Extract the [x, y] coordinate from the center of the cell holding the provided text.  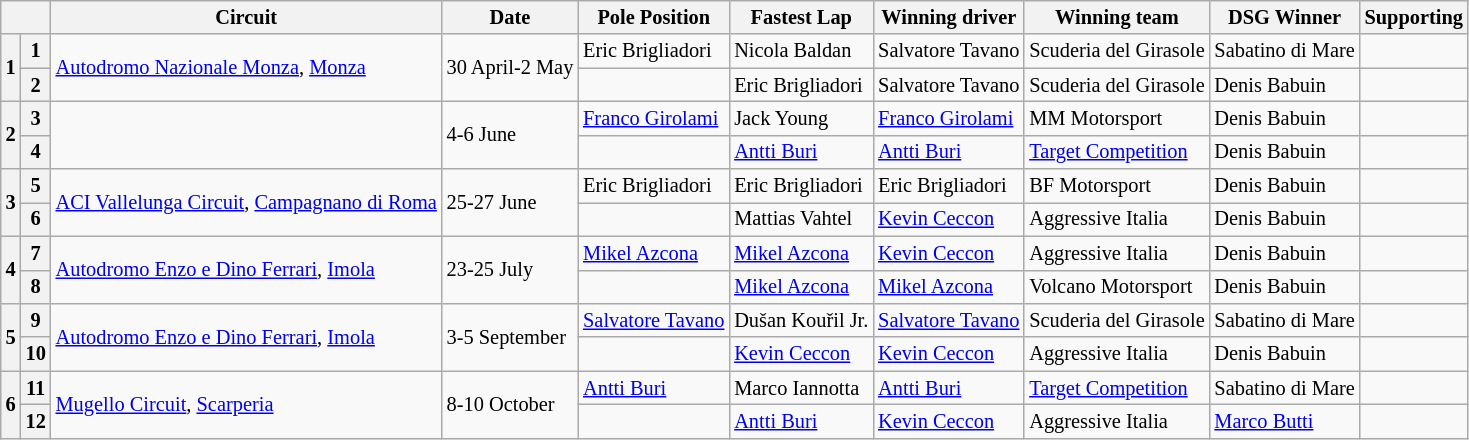
Winning team [1116, 17]
Winning driver [948, 17]
8 [36, 287]
25-27 June [510, 202]
Dušan Kouřil Jr. [801, 320]
12 [36, 421]
ACI Vallelunga Circuit, Campagnano di Roma [246, 202]
23-25 July [510, 270]
Nicola Baldan [801, 51]
11 [36, 388]
30 April-2 May [510, 68]
Autodromo Nazionale Monza, Monza [246, 68]
Date [510, 17]
Supporting [1414, 17]
4-6 June [510, 134]
Marco Butti [1285, 421]
Marco Iannotta [801, 388]
BF Motorsport [1116, 186]
MM Motorsport [1116, 118]
3-5 September [510, 336]
7 [36, 253]
Circuit [246, 17]
DSG Winner [1285, 17]
10 [36, 354]
Volcano Motorsport [1116, 287]
Mattias Vahtel [801, 219]
Pole Position [654, 17]
8-10 October [510, 404]
Mugello Circuit, Scarperia [246, 404]
Fastest Lap [801, 17]
9 [36, 320]
Jack Young [801, 118]
